Detect which cell encompasses the target text, then output its [x, y] center coordinate. 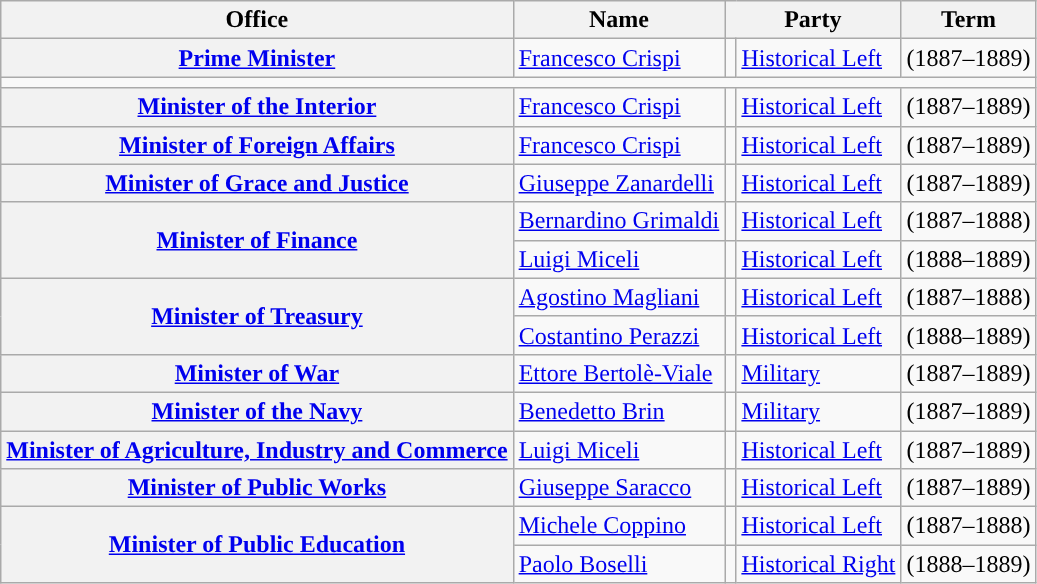
Office [257, 20]
Minister of Finance [257, 240]
Giuseppe Saracco [619, 488]
Term [968, 20]
Agostino Magliani [619, 297]
Ettore Bertolè-Viale [619, 373]
Michele Coppino [619, 526]
Benedetto Brin [619, 411]
Minister of Agriculture, Industry and Commerce [257, 449]
Giuseppe Zanardelli [619, 183]
Minister of the Interior [257, 107]
Minister of the Navy [257, 411]
Historical Right [818, 564]
Minister of Grace and Justice [257, 183]
Minister of Public Education [257, 545]
Bernardino Grimaldi [619, 221]
Paolo Boselli [619, 564]
Minister of War [257, 373]
Minister of Treasury [257, 316]
Costantino Perazzi [619, 335]
Party [813, 20]
Minister of Public Works [257, 488]
Prime Minister [257, 58]
Minister of Foreign Affairs [257, 145]
Name [619, 20]
